Scan for the cell matching the given text and deliver its (x, y) coordinate at center. 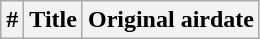
Title (54, 20)
Original airdate (170, 20)
# (12, 20)
